Detect which cell encompasses the target text, then output its [X, Y] center coordinate. 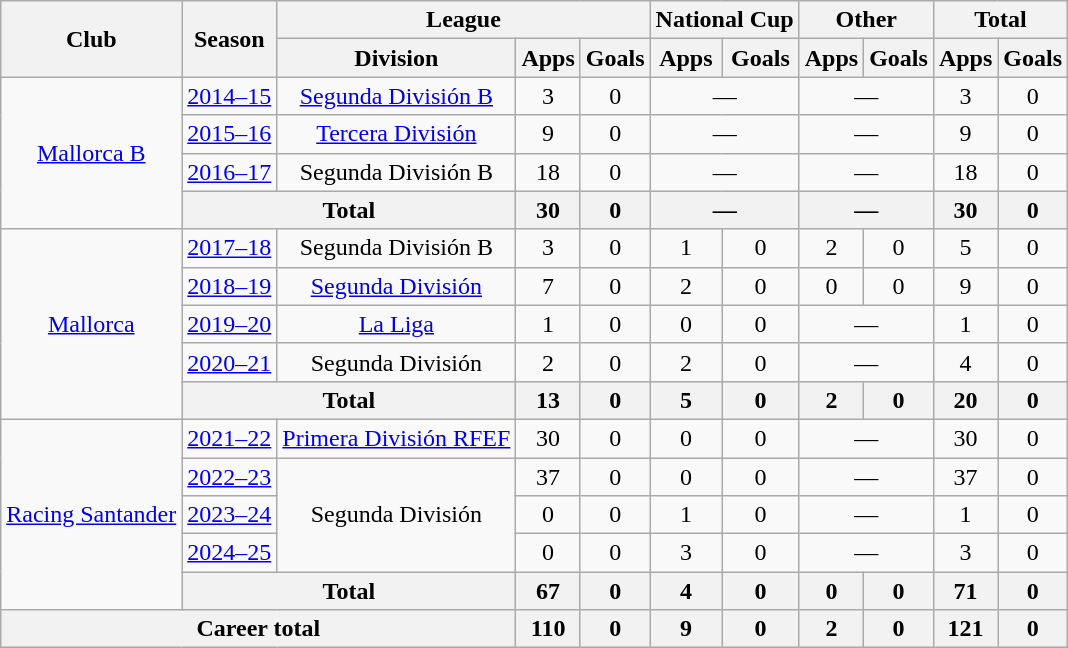
National Cup [724, 20]
2016–17 [230, 172]
2015–16 [230, 134]
2022–23 [230, 477]
7 [548, 286]
110 [548, 629]
2017–18 [230, 248]
Mallorca B [92, 153]
Club [92, 39]
Tercera División [396, 134]
2023–24 [230, 515]
121 [965, 629]
20 [965, 400]
2014–15 [230, 96]
League [464, 20]
13 [548, 400]
Season [230, 39]
La Liga [396, 324]
Other [866, 20]
2021–22 [230, 438]
67 [548, 591]
Primera División RFEF [396, 438]
71 [965, 591]
2018–19 [230, 286]
Mallorca [92, 324]
2024–25 [230, 553]
2020–21 [230, 362]
Career total [258, 629]
2019–20 [230, 324]
Racing Santander [92, 514]
Division [396, 58]
